Extract the (x, y) coordinate from the center of the cell holding the provided text.  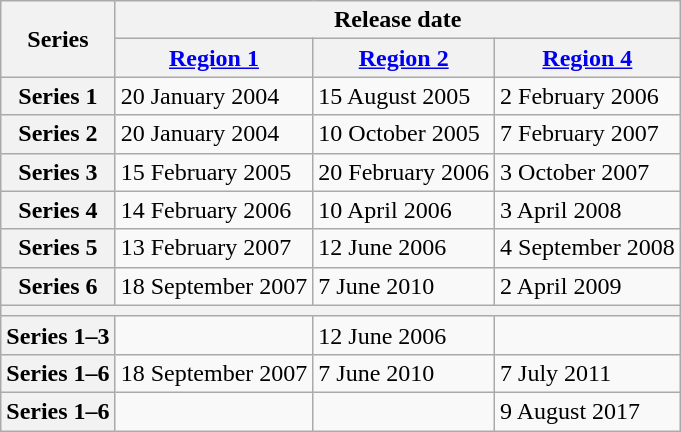
10 October 2005 (404, 134)
3 October 2007 (588, 172)
Release date (398, 20)
7 July 2011 (588, 373)
Series 6 (58, 286)
Series 1 (58, 96)
20 February 2006 (404, 172)
2 February 2006 (588, 96)
Region 2 (404, 58)
2 April 2009 (588, 286)
4 September 2008 (588, 248)
10 April 2006 (404, 210)
9 August 2017 (588, 411)
3 April 2008 (588, 210)
Series (58, 39)
Region 1 (214, 58)
Series 1–3 (58, 335)
Series 5 (58, 248)
13 February 2007 (214, 248)
14 February 2006 (214, 210)
Series 4 (58, 210)
Series 3 (58, 172)
15 February 2005 (214, 172)
Series 2 (58, 134)
7 February 2007 (588, 134)
Region 4 (588, 58)
15 August 2005 (404, 96)
